Capture the cell that displays the provided text and extract its [x, y] central coordinate. 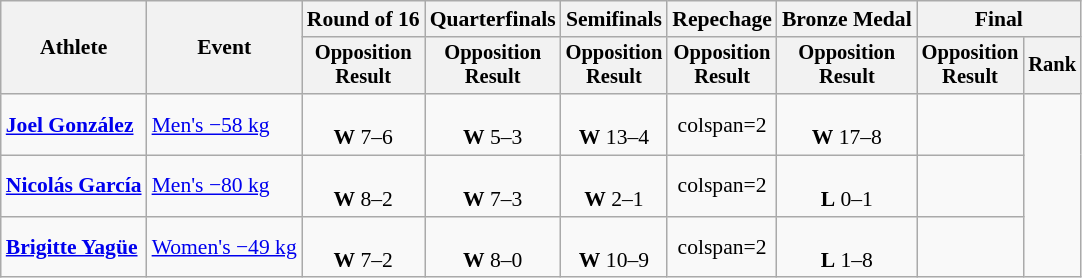
L 1–8 [847, 248]
Repechage [722, 19]
W 7–3 [493, 186]
Final [999, 19]
W 2–1 [614, 186]
Quarterfinals [493, 19]
Women's −49 kg [224, 248]
W 7–6 [364, 124]
Men's −80 kg [224, 186]
W 10–9 [614, 248]
Nicolás García [74, 186]
Men's −58 kg [224, 124]
Athlete [74, 48]
W 8–0 [493, 248]
W 5–3 [493, 124]
Semifinals [614, 19]
Rank [1052, 66]
Bronze Medal [847, 19]
L 0–1 [847, 186]
W 13–4 [614, 124]
Joel González [74, 124]
W 8–2 [364, 186]
W 17–8 [847, 124]
Event [224, 48]
Brigitte Yagüe [74, 248]
W 7–2 [364, 248]
Round of 16 [364, 19]
